Return the (X, Y) coordinate for the center point of the cell that contains the specified text.  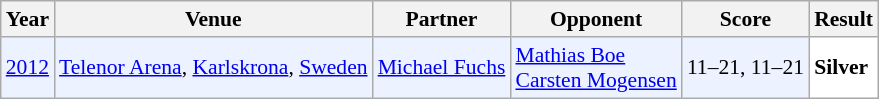
Michael Fuchs (442, 68)
Venue (214, 19)
Score (746, 19)
Opponent (596, 19)
Result (844, 19)
11–21, 11–21 (746, 68)
Telenor Arena, Karlskrona, Sweden (214, 68)
Year (28, 19)
Silver (844, 68)
Partner (442, 19)
2012 (28, 68)
Mathias Boe Carsten Mogensen (596, 68)
